Detect which cell encompasses the target text, then output its (x, y) center coordinate. 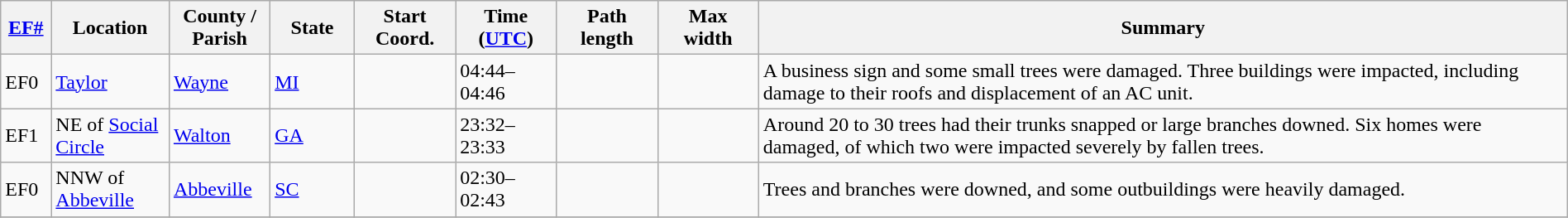
02:30–02:43 (506, 189)
Time (UTC) (506, 28)
State (313, 28)
23:32–23:33 (506, 136)
Taylor (111, 81)
Around 20 to 30 trees had their trunks snapped or large branches downed. Six homes were damaged, of which two were impacted severely by fallen trees. (1163, 136)
04:44–04:46 (506, 81)
Wayne (219, 81)
County / Parish (219, 28)
Trees and branches were downed, and some outbuildings were heavily damaged. (1163, 189)
A business sign and some small trees were damaged. Three buildings were impacted, including damage to their roofs and displacement of an AC unit. (1163, 81)
Max width (708, 28)
Location (111, 28)
Start Coord. (404, 28)
EF1 (26, 136)
MI (313, 81)
Walton (219, 136)
GA (313, 136)
EF# (26, 28)
Abbeville (219, 189)
Summary (1163, 28)
SC (313, 189)
NNW of Abbeville (111, 189)
Path length (607, 28)
NE of Social Circle (111, 136)
